From the cell containing the given text, extract its center point as [X, Y] coordinate. 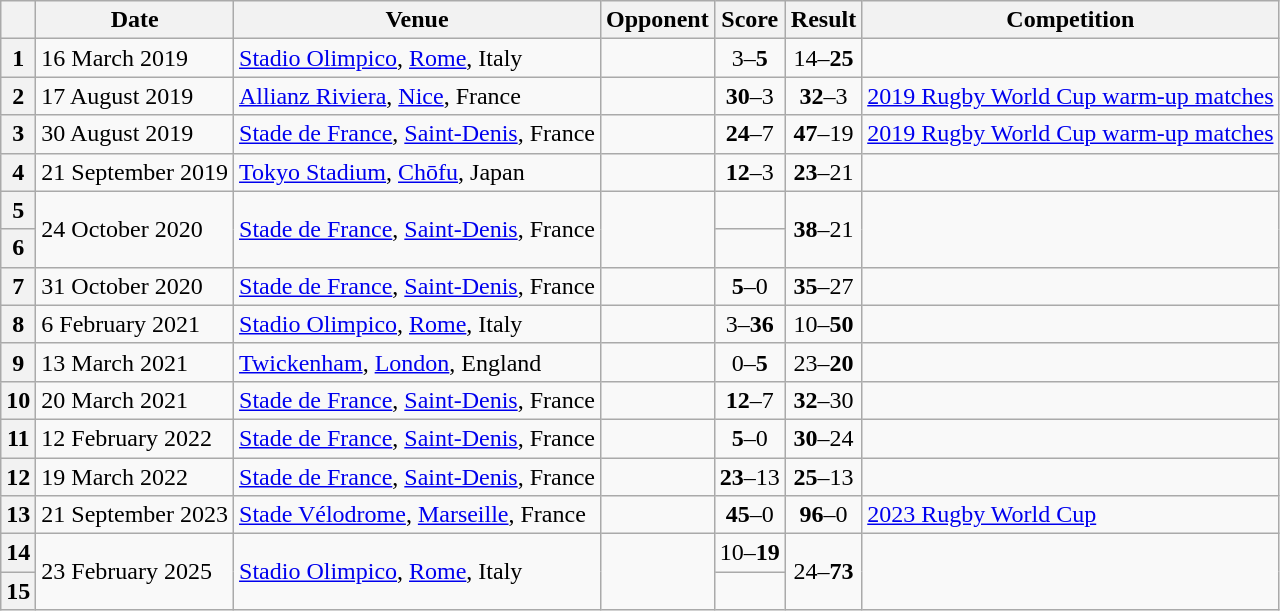
16 March 2019 [135, 58]
12 [18, 477]
7 [18, 286]
24–73 [823, 572]
3–5 [750, 58]
Twickenham, London, England [418, 362]
32–30 [823, 400]
38–21 [823, 229]
6 [18, 248]
10–50 [823, 324]
19 March 2022 [135, 477]
32–3 [823, 96]
11 [18, 438]
30–24 [823, 438]
5 [18, 210]
Venue [418, 20]
14 [18, 553]
47–19 [823, 134]
14–25 [823, 58]
24–7 [750, 134]
12 February 2022 [135, 438]
21 September 2019 [135, 172]
23 February 2025 [135, 572]
2 [18, 96]
Tokyo Stadium, Chōfu, Japan [418, 172]
20 March 2021 [135, 400]
Competition [1070, 20]
23–21 [823, 172]
13 [18, 515]
30–3 [750, 96]
3 [18, 134]
21 September 2023 [135, 515]
3–36 [750, 324]
12–7 [750, 400]
24 October 2020 [135, 229]
2023 Rugby World Cup [1070, 515]
Date [135, 20]
10–19 [750, 553]
45–0 [750, 515]
Allianz Riviera, Nice, France [418, 96]
6 February 2021 [135, 324]
96–0 [823, 515]
12–3 [750, 172]
8 [18, 324]
23–20 [823, 362]
17 August 2019 [135, 96]
Score [750, 20]
13 March 2021 [135, 362]
35–27 [823, 286]
4 [18, 172]
15 [18, 591]
Result [823, 20]
31 October 2020 [135, 286]
1 [18, 58]
23–13 [750, 477]
Stade Vélodrome, Marseille, France [418, 515]
9 [18, 362]
25–13 [823, 477]
30 August 2019 [135, 134]
Opponent [657, 20]
0–5 [750, 362]
10 [18, 400]
